Scan for the cell matching the given text and deliver its [X, Y] coordinate at center. 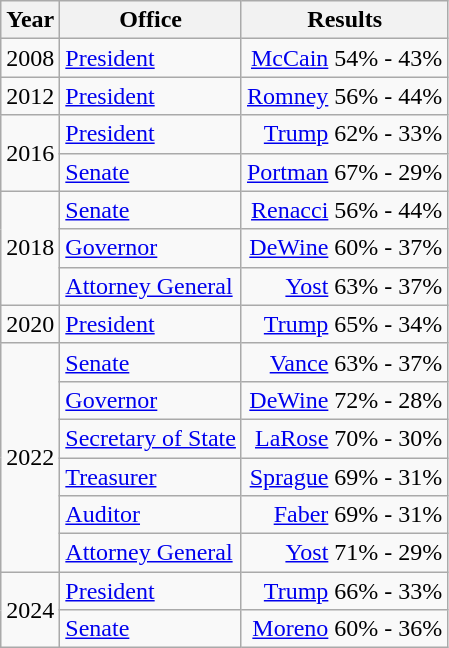
Results [344, 20]
Vance 63% - 37% [344, 362]
2012 [30, 96]
Auditor [151, 515]
Renacci 56% - 44% [344, 210]
DeWine 72% - 28% [344, 400]
2024 [30, 610]
Year [30, 20]
Faber 69% - 31% [344, 515]
Secretary of State [151, 438]
2018 [30, 248]
McCain 54% - 43% [344, 58]
Trump 65% - 34% [344, 324]
Sprague 69% - 31% [344, 477]
Trump 66% - 33% [344, 591]
LaRose 70% - 30% [344, 438]
Office [151, 20]
Moreno 60% - 36% [344, 629]
DeWine 60% - 37% [344, 248]
2008 [30, 58]
2020 [30, 324]
Treasurer [151, 477]
2016 [30, 153]
Portman 67% - 29% [344, 172]
2022 [30, 457]
Trump 62% - 33% [344, 134]
Yost 63% - 37% [344, 286]
Romney 56% - 44% [344, 96]
Yost 71% - 29% [344, 553]
